Locate the cell with the specified text and output its (X, Y) center coordinate. 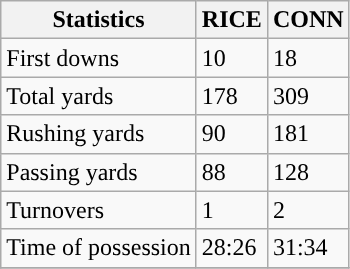
90 (232, 134)
First downs (99, 58)
88 (232, 172)
Total yards (99, 96)
Turnovers (99, 210)
309 (308, 96)
Time of possession (99, 248)
Statistics (99, 20)
Rushing yards (99, 134)
28:26 (232, 248)
Passing yards (99, 172)
181 (308, 134)
2 (308, 210)
18 (308, 58)
RICE (232, 20)
1 (232, 210)
31:34 (308, 248)
CONN (308, 20)
128 (308, 172)
178 (232, 96)
10 (232, 58)
